Search for the cell housing the specified text and yield its (X, Y) center coordinate. 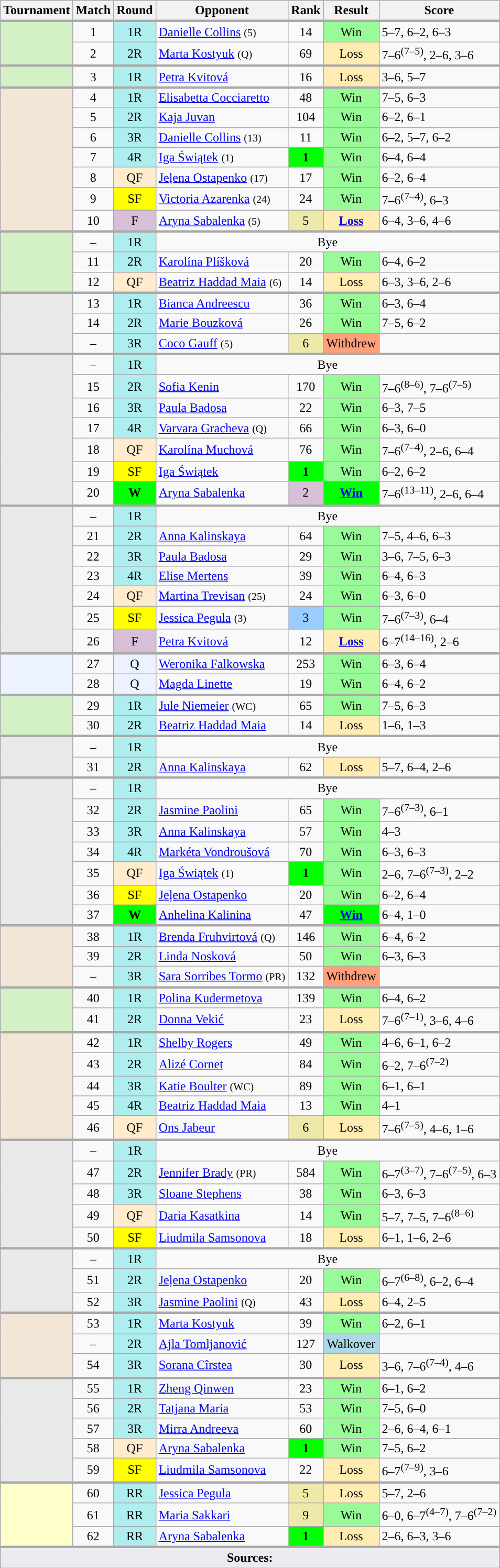
7–5, 4–6, 6–3 (439, 536)
Rank (306, 11)
584 (306, 1172)
7–6(7–3), 6–4 (439, 618)
Tatjana Maria (222, 1408)
Sara Sorribes Tormo (PR) (222, 977)
Match (93, 11)
Karolína Muchová (222, 449)
Marie Bouzková (222, 323)
6–4, 1–0 (439, 915)
Jeļena Ostapenko (17) (222, 177)
2–6, 6–3, 3–6 (439, 1537)
4–6, 6–1, 6–2 (439, 1043)
76 (306, 449)
Danielle Collins (5) (222, 31)
Coco Gauff (5) (222, 344)
5–7, 6–2, 6–3 (439, 31)
6–4, 2–5 (439, 1302)
25 (93, 618)
Victoria Azarenka (24) (222, 199)
35 (93, 874)
Walkover (351, 1344)
Karolína Plíšková (222, 262)
Marta Kostyuk (222, 1323)
Ons Jabeur (222, 1128)
51 (93, 1280)
6–4, 6–4 (439, 157)
6–7(6–8), 6–2, 6–4 (439, 1280)
Daria Kasatkina (222, 1215)
33 (93, 832)
Martina Trevisan (25) (222, 596)
Round (135, 11)
5–7, 6–4, 2–6 (439, 767)
Bianca Andreescu (222, 303)
Opponent (222, 11)
37 (93, 915)
Beatriz Haddad Maia (6) (222, 282)
Aryna Sabalenka (5) (222, 221)
Sofia Kenin (222, 387)
2–6, 6–4, 6–1 (439, 1428)
64 (306, 536)
Sorana Cîrstea (222, 1366)
Anhelina Kalinina (222, 915)
6–4, 6–3 (439, 576)
45 (93, 1106)
Linda Nosková (222, 956)
52 (93, 1302)
7–6(7–5), 2–6, 3–6 (439, 54)
6–1, 1–6, 2–6 (439, 1238)
6–0, 6–7(4–7), 7–6(7–2) (439, 1515)
7–6(8–6), 7–6(7–5) (439, 387)
Markéta Vondroušová (222, 852)
6–7(3–7), 7–6(7–5), 6–3 (439, 1172)
55 (93, 1388)
Marta Kostyuk (Q) (222, 54)
59 (93, 1470)
6–2, 7–6(7–2) (439, 1065)
Polina Kudermetova (222, 997)
Elisabetta Cocciaretto (222, 97)
3–6, 7–5, 6–3 (439, 556)
6–3, 7–5 (439, 408)
7–6(7–4), 6–3 (439, 199)
127 (306, 1344)
6–2, 6–2 (439, 472)
Ajla Tomljanović (222, 1344)
Mirra Andreeva (222, 1428)
7–5, 6–0 (439, 1408)
Zheng Qinwen (222, 1388)
7–6(7–1), 3–6, 4–6 (439, 1020)
Jule Niemeier (WC) (222, 705)
Kaja Juvan (222, 117)
253 (306, 664)
84 (306, 1065)
170 (306, 387)
Alizé Cornet (222, 1065)
4 (93, 97)
28 (93, 685)
61 (93, 1515)
Iga Świątek (222, 472)
Katie Boulter (WC) (222, 1086)
89 (306, 1086)
6–7(14–16), 2–6 (439, 641)
5–7, 2–6 (439, 1493)
Danielle Collins (13) (222, 137)
7–6(7–3), 6–1 (439, 810)
44 (93, 1086)
Jennifer Brady (PR) (222, 1172)
139 (306, 997)
32 (93, 810)
Jasmine Paolini (222, 810)
3–6, 7–6(7–4), 4–6 (439, 1366)
132 (306, 977)
27 (93, 664)
Jessica Pegula (3) (222, 618)
15 (93, 387)
Sloane Stephens (222, 1194)
10 (93, 221)
6–4, 3–6, 4–6 (439, 221)
7–6(7–4), 2–6, 6–4 (439, 449)
Donna Vekić (222, 1020)
104 (306, 117)
42 (93, 1043)
Brenda Fruhvirtová (Q) (222, 936)
4–1 (439, 1106)
6–7(7–9), 3–6 (439, 1470)
Jasmine Paolini (Q) (222, 1302)
Score (439, 11)
70 (306, 852)
Varvara Gracheva (Q) (222, 428)
56 (93, 1408)
3–6, 5–7 (439, 76)
Maria Sakkari (222, 1515)
7 (93, 157)
Tournament (37, 11)
40 (93, 997)
21 (93, 536)
7–6(13–11), 2–6, 6–4 (439, 494)
4–3 (439, 832)
2–6, 7–6(7–3), 2–2 (439, 874)
41 (93, 1020)
Weronika Falkowska (222, 664)
54 (93, 1366)
46 (93, 1128)
6–3, 3–6, 2–6 (439, 282)
8 (93, 177)
6–2, 5–7, 6–2 (439, 137)
5–7, 7–5, 7–6(8–6) (439, 1215)
31 (93, 767)
Elise Mertens (222, 576)
6–1, 6–2 (439, 1388)
Shelby Rogers (222, 1043)
34 (93, 852)
1–6, 1–3 (439, 726)
6–1, 6–1 (439, 1086)
Result (351, 11)
Jessica Pegula (222, 1493)
146 (306, 936)
58 (93, 1448)
Sources: (250, 1558)
69 (306, 54)
7–6(7–5), 4–6, 1–6 (439, 1128)
Magda Linette (222, 685)
66 (306, 428)
